Determine the [X, Y] coordinate at the center of the cell enclosing the given text.  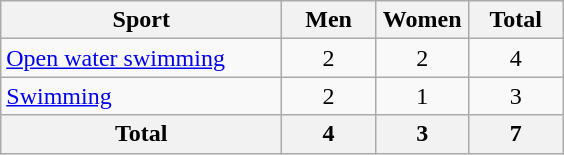
7 [516, 134]
Sport [142, 20]
Men [329, 20]
Open water swimming [142, 58]
Swimming [142, 96]
Women [422, 20]
1 [422, 96]
